Return (x, y) of the center of cell containing provided text 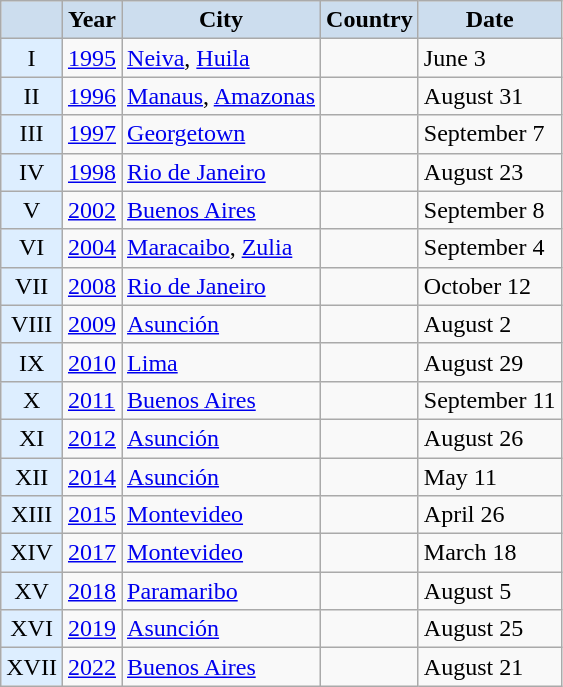
XIII (32, 515)
1998 (92, 172)
Manaus, Amazonas (222, 96)
I (32, 58)
1995 (92, 58)
IX (32, 362)
VIII (32, 324)
X (32, 400)
2022 (92, 667)
August 2 (490, 324)
March 18 (490, 553)
Date (490, 20)
2010 (92, 362)
August 29 (490, 362)
September 4 (490, 248)
XVI (32, 629)
April 26 (490, 515)
XV (32, 591)
September 11 (490, 400)
August 21 (490, 667)
IV (32, 172)
October 12 (490, 286)
XIV (32, 553)
August 25 (490, 629)
2012 (92, 438)
XI (32, 438)
Georgetown (222, 134)
City (222, 20)
June 3 (490, 58)
2018 (92, 591)
Lima (222, 362)
Neiva, Huila (222, 58)
September 7 (490, 134)
VII (32, 286)
August 26 (490, 438)
Paramaribo (222, 591)
V (32, 210)
2015 (92, 515)
August 5 (490, 591)
2009 (92, 324)
2017 (92, 553)
III (32, 134)
2002 (92, 210)
1996 (92, 96)
2008 (92, 286)
2011 (92, 400)
1997 (92, 134)
XVII (32, 667)
Maracaibo, Zulia (222, 248)
Country (370, 20)
August 31 (490, 96)
2004 (92, 248)
VI (32, 248)
II (32, 96)
September 8 (490, 210)
Year (92, 20)
May 11 (490, 477)
2014 (92, 477)
2019 (92, 629)
XII (32, 477)
August 23 (490, 172)
